Capture the cell that displays the provided text and extract its (x, y) central coordinate. 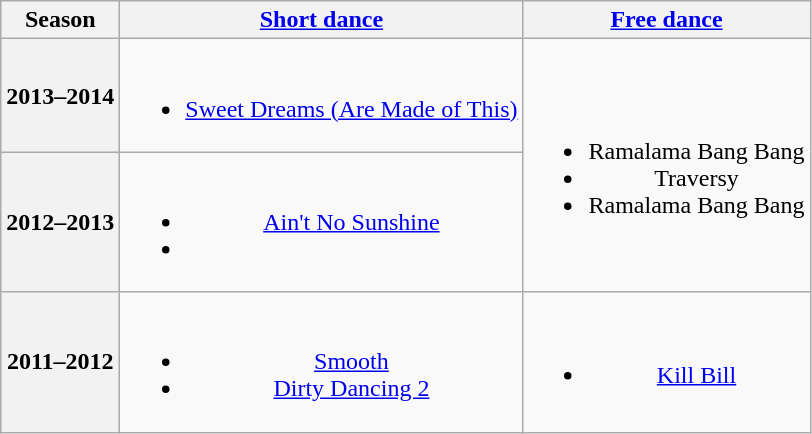
Ramalama Bang Bang TraversyRamalama Bang Bang (666, 166)
Short dance (322, 20)
Season (60, 20)
2013–2014 (60, 96)
Free dance (666, 20)
2012–2013 (60, 222)
Ain't No Sunshine (322, 222)
2011–2012 (60, 362)
Smooth Dirty Dancing 2 (322, 362)
Sweet Dreams (Are Made of This) (322, 96)
Kill Bill (666, 362)
